Detect which cell encompasses the target text, then output its [X, Y] center coordinate. 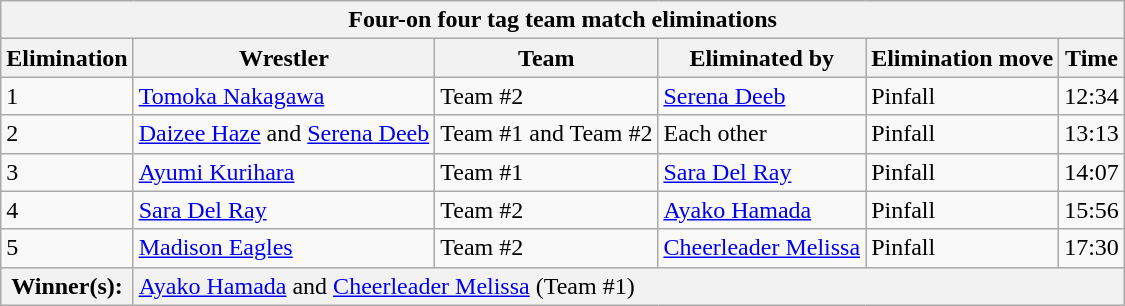
Team [546, 58]
12:34 [1092, 96]
Each other [762, 134]
14:07 [1092, 172]
3 [67, 172]
17:30 [1092, 248]
Eliminated by [762, 58]
Team #1 [546, 172]
Ayako Hamada [762, 210]
Ayako Hamada and Cheerleader Melissa (Team #1) [628, 286]
4 [67, 210]
5 [67, 248]
15:56 [1092, 210]
Elimination move [962, 58]
Team #1 and Team #2 [546, 134]
Tomoka Nakagawa [284, 96]
Serena Deeb [762, 96]
Elimination [67, 58]
Madison Eagles [284, 248]
1 [67, 96]
13:13 [1092, 134]
Wrestler [284, 58]
Cheerleader Melissa [762, 248]
Daizee Haze and Serena Deeb [284, 134]
2 [67, 134]
Ayumi Kurihara [284, 172]
Time [1092, 58]
Winner(s): [67, 286]
Four-on four tag team match eliminations [563, 20]
